Return (x, y) of the center of cell containing provided text 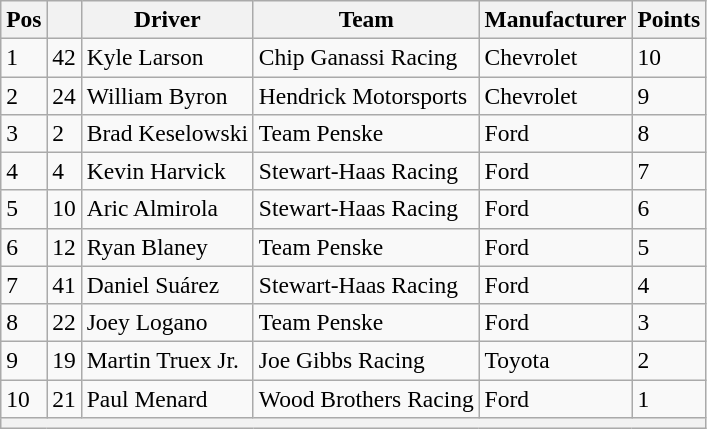
Manufacturer (556, 19)
Wood Brothers Racing (366, 398)
Paul Menard (167, 398)
42 (64, 57)
Team (366, 19)
22 (64, 322)
12 (64, 247)
Ryan Blaney (167, 247)
Driver (167, 19)
24 (64, 95)
Chip Ganassi Racing (366, 57)
Joey Logano (167, 322)
41 (64, 285)
Points (669, 19)
21 (64, 398)
Daniel Suárez (167, 285)
Martin Truex Jr. (167, 360)
19 (64, 360)
Brad Keselowski (167, 133)
Aric Almirola (167, 209)
Kyle Larson (167, 57)
Hendrick Motorsports (366, 95)
William Byron (167, 95)
Joe Gibbs Racing (366, 360)
Kevin Harvick (167, 171)
Pos (24, 19)
Toyota (556, 360)
